Capture the cell that displays the provided text and extract its (x, y) central coordinate. 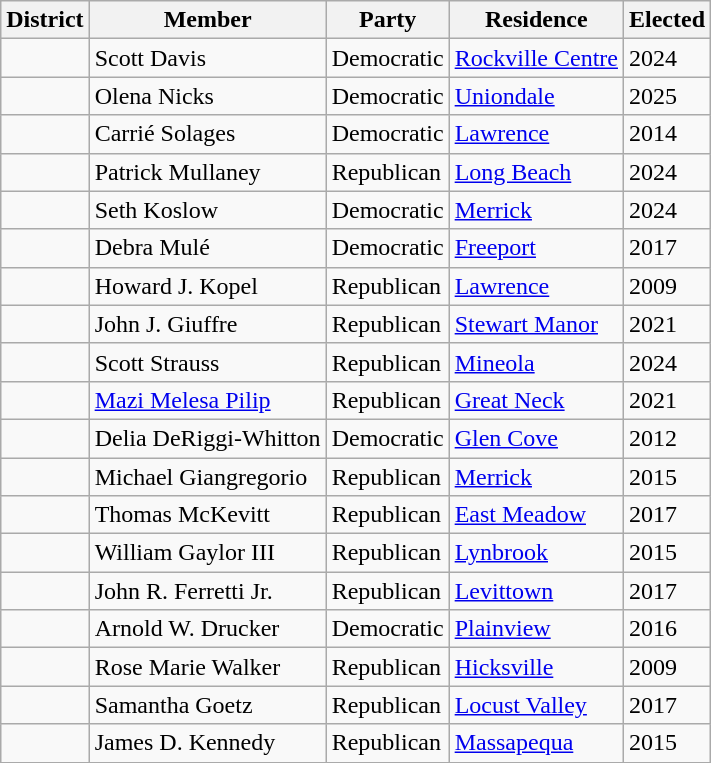
Party (388, 20)
Scott Strauss (208, 362)
Member (208, 20)
Howard J. Kopel (208, 286)
Olena Nicks (208, 96)
Samantha Goetz (208, 705)
Thomas McKevitt (208, 515)
John J. Giuffre (208, 324)
Mineola (536, 362)
Elected (666, 20)
District (45, 20)
Massapequa (536, 743)
Rose Marie Walker (208, 667)
William Gaylor III (208, 553)
Long Beach (536, 172)
Delia DeRiggi-Whitton (208, 438)
Residence (536, 20)
2025 (666, 96)
Lynbrook (536, 553)
2012 (666, 438)
Carrié Solages (208, 134)
Freeport (536, 248)
Glen Cove (536, 438)
2014 (666, 134)
East Meadow (536, 515)
Patrick Mullaney (208, 172)
James D. Kennedy (208, 743)
Michael Giangregorio (208, 477)
Arnold W. Drucker (208, 629)
Debra Mulé (208, 248)
Locust Valley (536, 705)
Scott Davis (208, 58)
Stewart Manor (536, 324)
2016 (666, 629)
Levittown (536, 591)
Hicksville (536, 667)
John R. Ferretti Jr. (208, 591)
Great Neck (536, 400)
Plainview (536, 629)
Rockville Centre (536, 58)
Uniondale (536, 96)
Mazi Melesa Pilip (208, 400)
Seth Koslow (208, 210)
